Provide the [X, Y] coordinate of the cell's center where the given text is located.  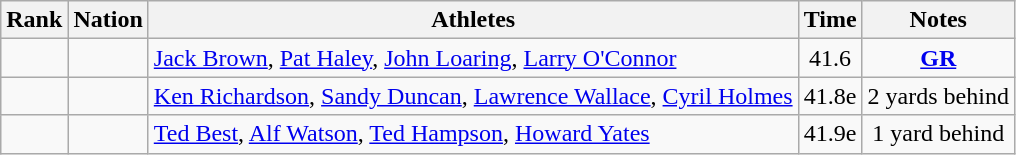
41.9e [830, 134]
Rank [34, 20]
Ted Best, Alf Watson, Ted Hampson, Howard Yates [473, 134]
2 yards behind [938, 96]
41.8e [830, 96]
Nation [108, 20]
GR [938, 58]
Athletes [473, 20]
Notes [938, 20]
41.6 [830, 58]
1 yard behind [938, 134]
Time [830, 20]
Ken Richardson, Sandy Duncan, Lawrence Wallace, Cyril Holmes [473, 96]
Jack Brown, Pat Haley, John Loaring, Larry O'Connor [473, 58]
